Output the [x, y] coordinate of the center of the cell containing the given text.  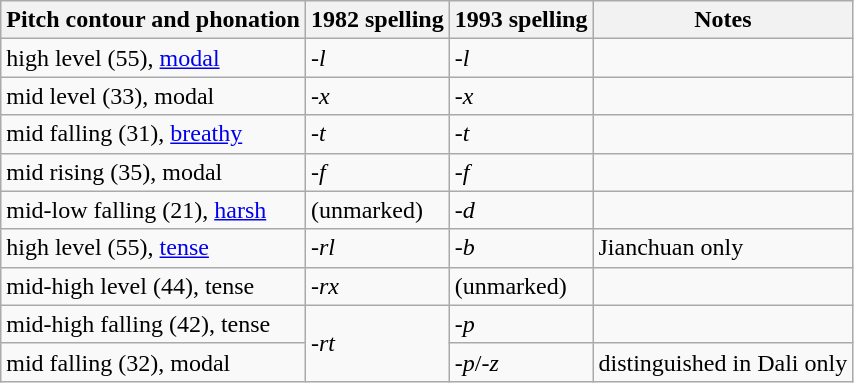
1993 spelling [521, 20]
mid falling (31), breathy [154, 134]
mid rising (35), modal [154, 172]
mid-high falling (42), tense [154, 324]
distinguished in Dali only [723, 362]
-b [521, 248]
-p [521, 324]
Notes [723, 20]
mid level (33), modal [154, 96]
1982 spelling [377, 20]
Pitch contour and phonation [154, 20]
high level (55), modal [154, 58]
mid falling (32), modal [154, 362]
-d [521, 210]
high level (55), tense [154, 248]
-rl [377, 248]
-rx [377, 286]
Jianchuan only [723, 248]
mid-high level (44), tense [154, 286]
-rt [377, 343]
-p/-z [521, 362]
mid-low falling (21), harsh [154, 210]
